Determine the [x, y] coordinate at the center of the cell enclosing the given text.  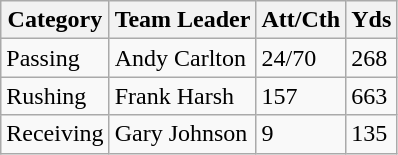
Receiving [55, 134]
Andy Carlton [182, 58]
268 [372, 58]
Frank Harsh [182, 96]
663 [372, 96]
9 [301, 134]
24/70 [301, 58]
Gary Johnson [182, 134]
Yds [372, 20]
Rushing [55, 96]
157 [301, 96]
Passing [55, 58]
135 [372, 134]
Category [55, 20]
Att/Cth [301, 20]
Team Leader [182, 20]
